From the cell containing the given text, extract its center point as (X, Y) coordinate. 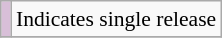
Indicates single release (116, 19)
